Search for the cell housing the specified text and yield its [x, y] center coordinate. 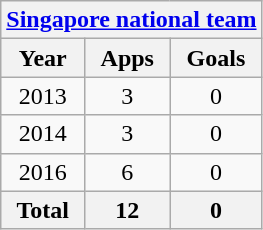
2014 [43, 134]
Year [43, 58]
2016 [43, 172]
6 [128, 172]
12 [128, 210]
Total [43, 210]
Singapore national team [132, 20]
Apps [128, 58]
2013 [43, 96]
Goals [216, 58]
